Locate the cell with the specified text and output its (x, y) center coordinate. 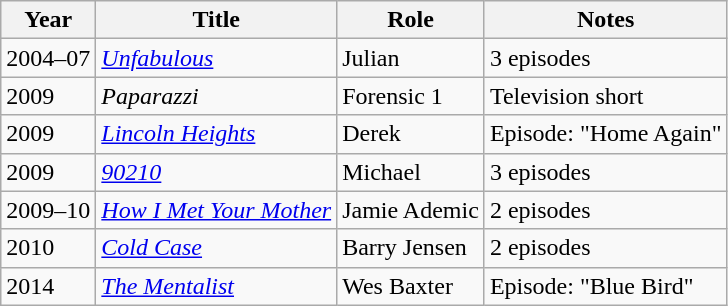
2014 (48, 286)
Episode: "Home Again" (606, 134)
2009–10 (48, 210)
Title (216, 20)
Unfabulous (216, 58)
Notes (606, 20)
Julian (411, 58)
Lincoln Heights (216, 134)
Forensic 1 (411, 96)
Television short (606, 96)
Role (411, 20)
Year (48, 20)
The Mentalist (216, 286)
Cold Case (216, 248)
Derek (411, 134)
Wes Baxter (411, 286)
Paparazzi (216, 96)
How I Met Your Mother (216, 210)
Michael (411, 172)
90210 (216, 172)
Jamie Ademic (411, 210)
2004–07 (48, 58)
Barry Jensen (411, 248)
Episode: "Blue Bird" (606, 286)
2010 (48, 248)
